Extract the [x, y] coordinate from the center of the cell holding the provided text.  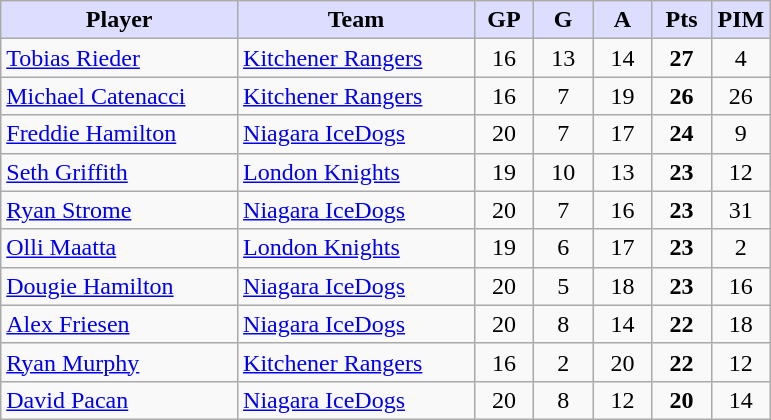
PIM [740, 20]
G [564, 20]
Olli Maatta [120, 248]
5 [564, 286]
4 [740, 58]
Michael Catenacci [120, 96]
Dougie Hamilton [120, 286]
Pts [682, 20]
A [622, 20]
31 [740, 210]
24 [682, 134]
Tobias Rieder [120, 58]
GP [504, 20]
6 [564, 248]
27 [682, 58]
Player [120, 20]
Alex Friesen [120, 324]
David Pacan [120, 400]
Freddie Hamilton [120, 134]
10 [564, 172]
Ryan Murphy [120, 362]
Seth Griffith [120, 172]
Ryan Strome [120, 210]
9 [740, 134]
Team [356, 20]
